Return (x, y) of the center of cell containing provided text 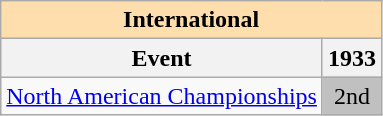
International (192, 20)
North American Championships (162, 96)
1933 (352, 58)
Event (162, 58)
2nd (352, 96)
